Return (X, Y) of the center of cell containing provided text 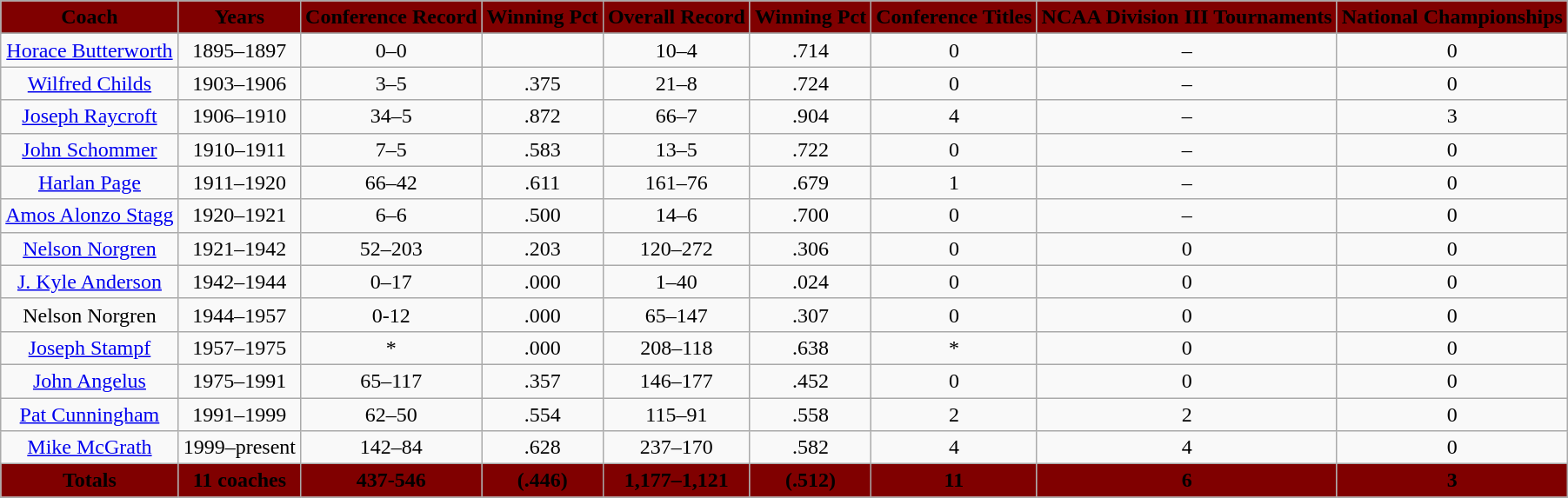
Conference Titles (954, 17)
.700 (811, 216)
.375 (543, 83)
(.446) (543, 481)
65–117 (391, 381)
1895–1897 (239, 50)
.628 (543, 448)
120–272 (677, 249)
.452 (811, 381)
1944–1957 (239, 315)
1906–1910 (239, 116)
1999–present (239, 448)
J. Kyle Anderson (90, 282)
Totals (90, 481)
11 coaches (239, 481)
1911–1920 (239, 183)
1957–1975 (239, 348)
142–84 (391, 448)
0–0 (391, 50)
1991–1999 (239, 415)
0–17 (391, 282)
0-12 (391, 315)
.203 (543, 249)
National Championships (1452, 17)
1903–1906 (239, 83)
11 (954, 481)
6–6 (391, 216)
Coach (90, 17)
1975–1991 (239, 381)
1921–1942 (239, 249)
7–5 (391, 149)
John Schommer (90, 149)
.558 (811, 415)
14–6 (677, 216)
21–8 (677, 83)
.638 (811, 348)
161–76 (677, 183)
Joseph Stampf (90, 348)
62–50 (391, 415)
.500 (543, 216)
3–5 (391, 83)
Wilfred Childs (90, 83)
1920–1921 (239, 216)
Horace Butterworth (90, 50)
Overall Record (677, 17)
66–42 (391, 183)
10–4 (677, 50)
John Angelus (90, 381)
.357 (543, 381)
1910–1911 (239, 149)
6 (1186, 481)
.714 (811, 50)
115–91 (677, 415)
.583 (543, 149)
Years (239, 17)
208–118 (677, 348)
.904 (811, 116)
437-546 (391, 481)
1942–1944 (239, 282)
.554 (543, 415)
Joseph Raycroft (90, 116)
.306 (811, 249)
.724 (811, 83)
Harlan Page (90, 183)
.582 (811, 448)
13–5 (677, 149)
237–170 (677, 448)
65–147 (677, 315)
(.512) (811, 481)
.024 (811, 282)
Conference Record (391, 17)
.307 (811, 315)
Mike McGrath (90, 448)
.679 (811, 183)
Pat Cunningham (90, 415)
Amos Alonzo Stagg (90, 216)
34–5 (391, 116)
1,177–1,121 (677, 481)
.611 (543, 183)
1–40 (677, 282)
146–177 (677, 381)
NCAA Division III Tournaments (1186, 17)
52–203 (391, 249)
.722 (811, 149)
66–7 (677, 116)
1 (954, 183)
.872 (543, 116)
